Scan for the cell matching the given text and deliver its (X, Y) coordinate at center. 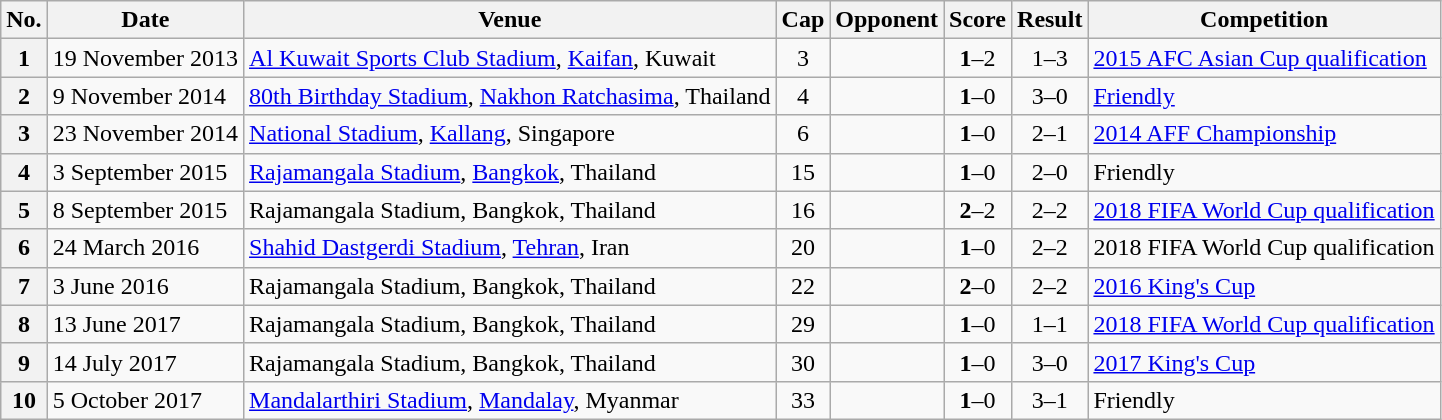
3 September 2015 (145, 172)
1–2 (978, 58)
29 (803, 324)
7 (24, 286)
Score (978, 20)
1–3 (1050, 58)
3–1 (1050, 400)
National Stadium, Kallang, Singapore (510, 134)
23 November 2014 (145, 134)
2015 AFC Asian Cup qualification (1264, 58)
1–1 (1050, 324)
10 (24, 400)
2–1 (1050, 134)
30 (803, 362)
19 November 2013 (145, 58)
Venue (510, 20)
2014 AFF Championship (1264, 134)
15 (803, 172)
Shahid Dastgerdi Stadium, Tehran, Iran (510, 248)
Competition (1264, 20)
Mandalarthiri Stadium, Mandalay, Myanmar (510, 400)
13 June 2017 (145, 324)
1 (24, 58)
33 (803, 400)
3 June 2016 (145, 286)
5 October 2017 (145, 400)
Cap (803, 20)
80th Birthday Stadium, Nakhon Ratchasima, Thailand (510, 96)
16 (803, 210)
Opponent (887, 20)
2016 King's Cup (1264, 286)
14 July 2017 (145, 362)
2017 King's Cup (1264, 362)
8 September 2015 (145, 210)
Al Kuwait Sports Club Stadium, Kaifan, Kuwait (510, 58)
2 (24, 96)
8 (24, 324)
9 (24, 362)
9 November 2014 (145, 96)
22 (803, 286)
20 (803, 248)
Date (145, 20)
No. (24, 20)
24 March 2016 (145, 248)
Result (1050, 20)
5 (24, 210)
